Extract the (X, Y) coordinate from the center of the cell holding the provided text.  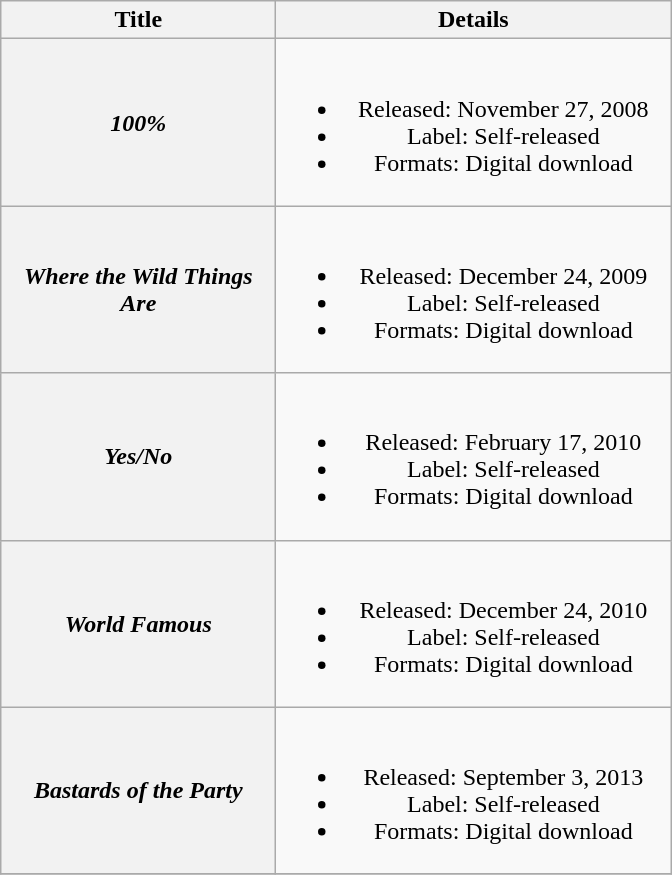
World Famous (138, 624)
Title (138, 20)
Released: December 24, 2009Label: Self-releasedFormats: Digital download (474, 290)
Released: November 27, 2008Label: Self-releasedFormats: Digital download (474, 122)
Released: February 17, 2010Label: Self-releasedFormats: Digital download (474, 456)
Bastards of the Party (138, 790)
Details (474, 20)
Released: September 3, 2013Label: Self-releasedFormats: Digital download (474, 790)
Released: December 24, 2010Label: Self-releasedFormats: Digital download (474, 624)
100% (138, 122)
Where the Wild Things Are (138, 290)
Yes/No (138, 456)
